Find where the given text appears and provide that cell's center as (X, Y) coordinate. 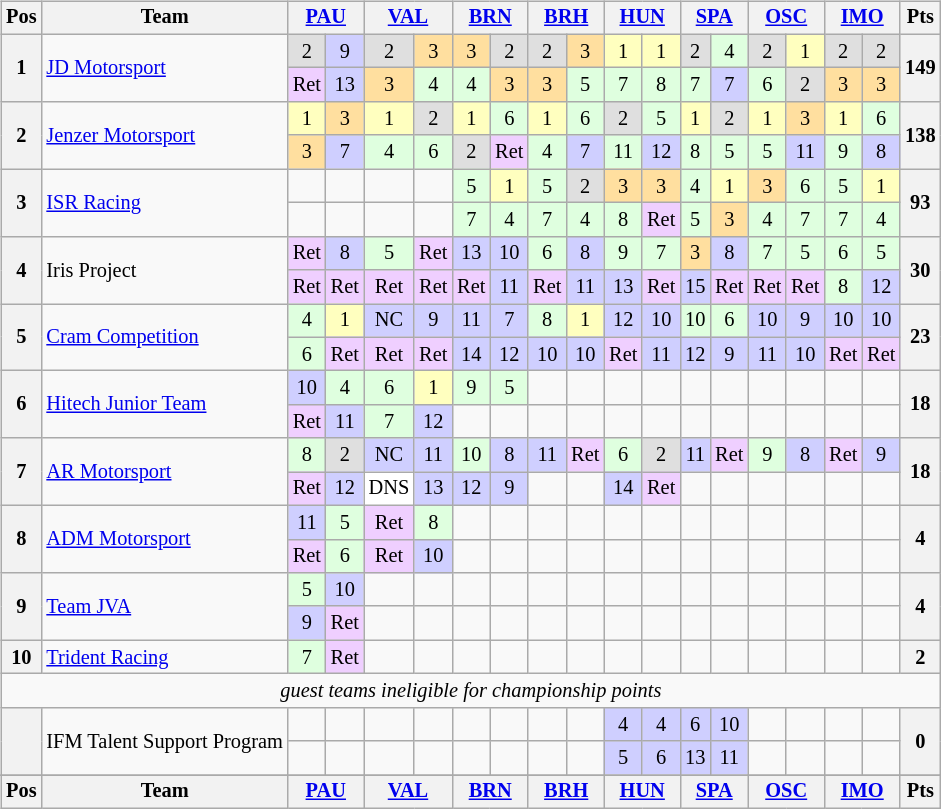
Hitech Junior Team (164, 404)
IFM Talent Support Program (164, 740)
Trident Racing (164, 657)
0 (920, 740)
ADM Motorsport (164, 538)
AR Motorsport (164, 472)
Team JVA (164, 606)
guest teams ineligible for championship points (470, 691)
93 (920, 202)
15 (695, 287)
DNS (389, 489)
30 (920, 270)
Jenzer Motorsport (164, 136)
149 (920, 68)
JD Motorsport (164, 68)
ISR Racing (164, 202)
Cram Competition (164, 338)
Iris Project (164, 270)
138 (920, 136)
23 (920, 338)
